Extract the [X, Y] coordinate from the center of the cell holding the provided text.  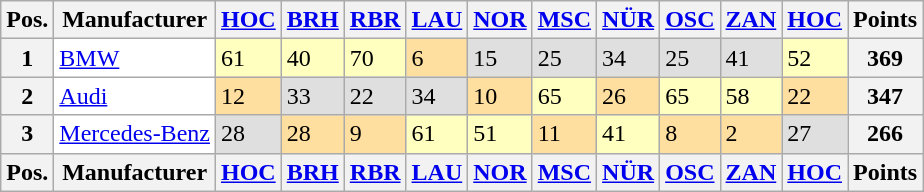
6 [437, 58]
40 [312, 58]
Audi [135, 96]
11 [564, 134]
15 [500, 58]
52 [815, 58]
70 [375, 58]
8 [690, 134]
12 [248, 96]
266 [886, 134]
3 [28, 134]
33 [312, 96]
10 [500, 96]
Mercedes-Benz [135, 134]
BMW [135, 58]
58 [751, 96]
369 [886, 58]
1 [28, 58]
27 [815, 134]
9 [375, 134]
26 [628, 96]
51 [500, 134]
347 [886, 96]
